Find where the given text appears and provide that cell's center as [X, Y] coordinate. 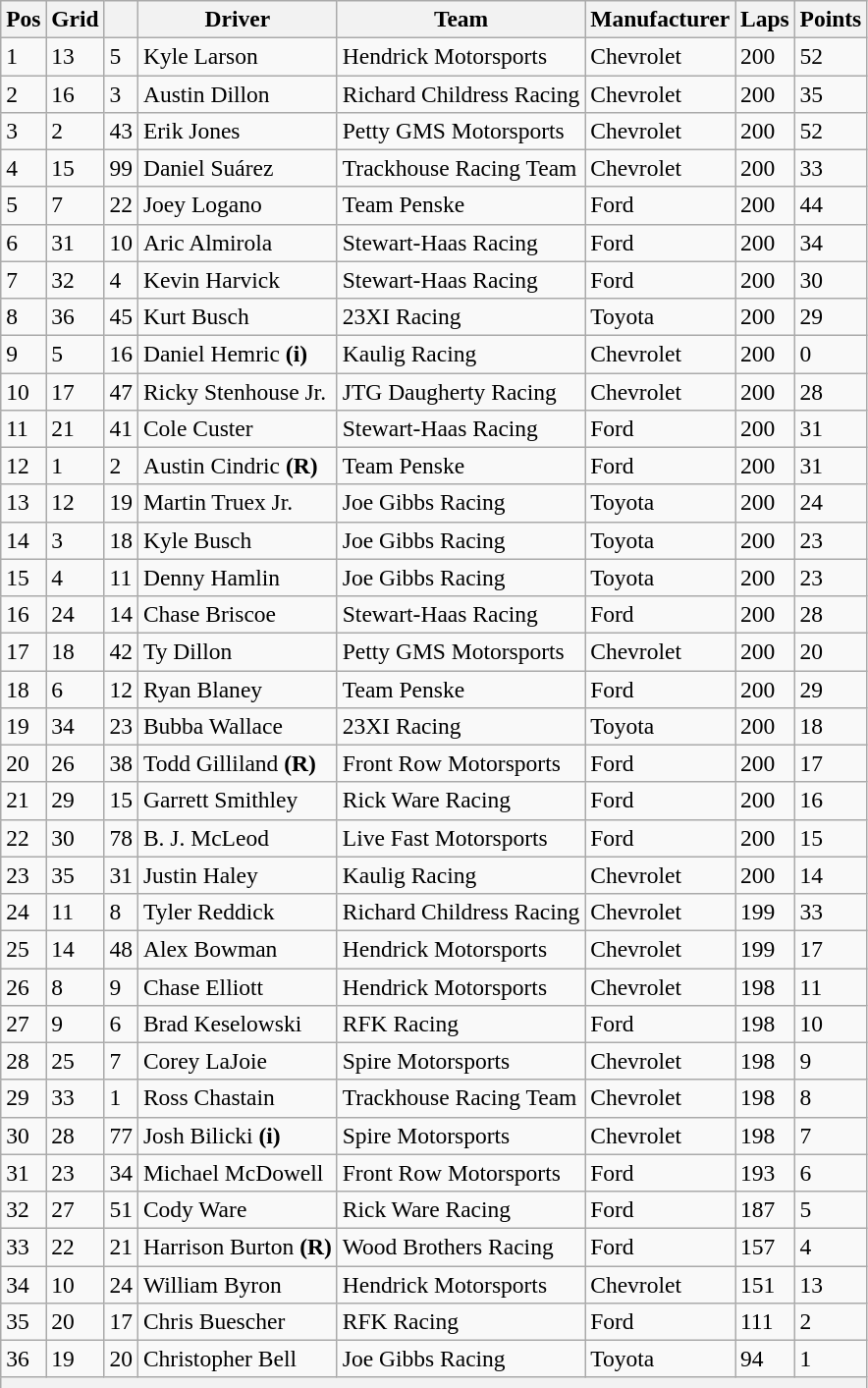
77 [121, 1136]
38 [121, 763]
Chris Buescher [238, 1321]
Driver [238, 19]
45 [121, 316]
Cody Ware [238, 1209]
43 [121, 131]
Ricky Stenhouse Jr. [238, 391]
Todd Gilliland (R) [238, 763]
William Byron [238, 1284]
Tyler Reddick [238, 912]
Chase Elliott [238, 986]
41 [121, 428]
Pos [24, 19]
Michael McDowell [238, 1173]
Justin Haley [238, 875]
Kevin Harvick [238, 280]
Josh Bilicki (i) [238, 1136]
187 [766, 1209]
78 [121, 838]
48 [121, 949]
B. J. McLeod [238, 838]
Christopher Bell [238, 1359]
Live Fast Motorsports [461, 838]
Erik Jones [238, 131]
Ryan Blaney [238, 689]
Kyle Busch [238, 540]
Daniel Suárez [238, 168]
Austin Dillon [238, 93]
44 [831, 205]
Kurt Busch [238, 316]
Corey LaJoie [238, 1061]
JTG Daugherty Racing [461, 391]
Joey Logano [238, 205]
Laps [766, 19]
Team [461, 19]
Chase Briscoe [238, 614]
Aric Almirola [238, 243]
Garrett Smithley [238, 801]
47 [121, 391]
Harrison Burton (R) [238, 1247]
Austin Cindric (R) [238, 466]
157 [766, 1247]
111 [766, 1321]
Martin Truex Jr. [238, 503]
Points [831, 19]
Manufacturer [660, 19]
193 [766, 1173]
99 [121, 168]
94 [766, 1359]
Cole Custer [238, 428]
Bubba Wallace [238, 726]
Brad Keselowski [238, 1024]
Ty Dillon [238, 651]
Daniel Hemric (i) [238, 354]
Wood Brothers Racing [461, 1247]
Denny Hamlin [238, 578]
Grid [75, 19]
Kyle Larson [238, 56]
Alex Bowman [238, 949]
Ross Chastain [238, 1098]
51 [121, 1209]
151 [766, 1284]
0 [831, 354]
42 [121, 651]
